Scan for the cell matching the given text and deliver its (X, Y) coordinate at center. 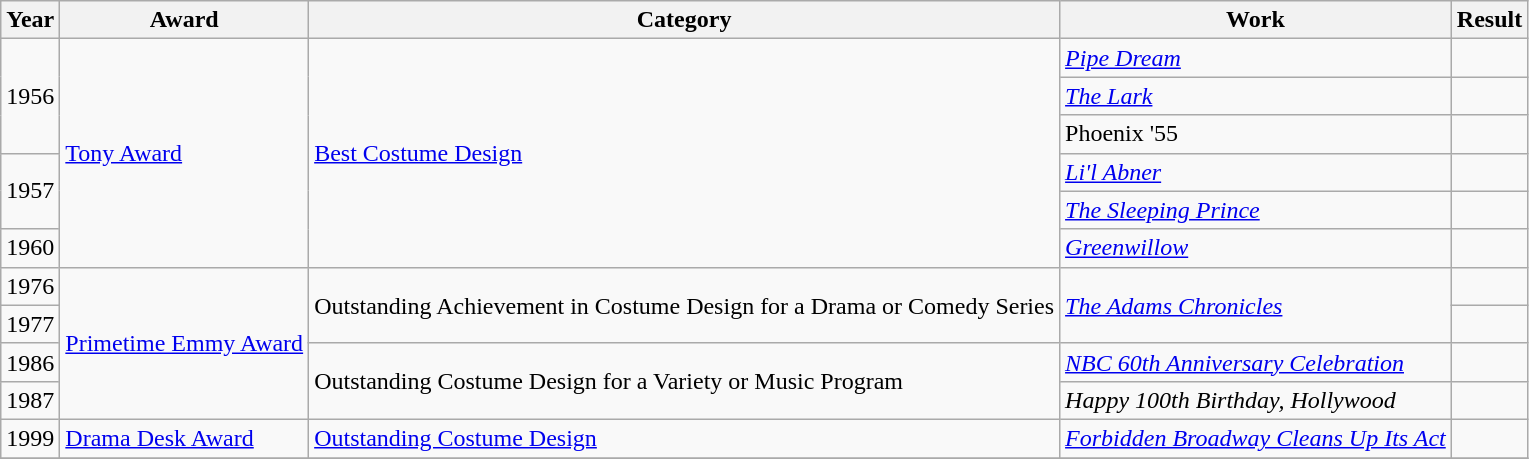
1976 (30, 286)
Result (1489, 20)
Award (184, 20)
Outstanding Costume Design for a Variety or Music Program (684, 381)
1960 (30, 248)
1999 (30, 438)
Outstanding Achievement in Costume Design for a Drama or Comedy Series (684, 305)
1986 (30, 362)
1977 (30, 324)
Drama Desk Award (184, 438)
Best Costume Design (684, 153)
Work (1256, 20)
The Lark (1256, 96)
1987 (30, 400)
NBC 60th Anniversary Celebration (1256, 362)
Happy 100th Birthday, Hollywood (1256, 400)
Li'l Abner (1256, 172)
Pipe Dream (1256, 58)
1957 (30, 191)
The Sleeping Prince (1256, 210)
Year (30, 20)
Tony Award (184, 153)
Outstanding Costume Design (684, 438)
1956 (30, 96)
Primetime Emmy Award (184, 343)
Phoenix '55 (1256, 134)
The Adams Chronicles (1256, 305)
Greenwillow (1256, 248)
Category (684, 20)
Forbidden Broadway Cleans Up Its Act (1256, 438)
